Locate the cell with the specified text and output its (x, y) center coordinate. 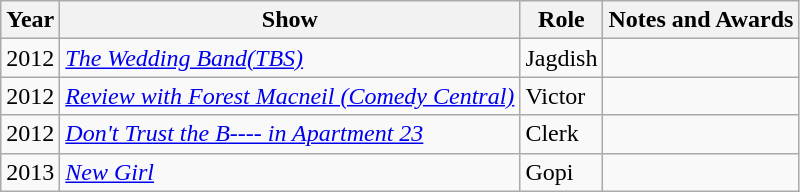
Victor (562, 96)
Review with Forest Macneil (Comedy Central) (290, 96)
Notes and Awards (701, 20)
2013 (30, 172)
New Girl (290, 172)
Clerk (562, 134)
Role (562, 20)
Gopi (562, 172)
Don't Trust the B---- in Apartment 23 (290, 134)
Year (30, 20)
Show (290, 20)
Jagdish (562, 58)
The Wedding Band(TBS) (290, 58)
